Pinpoint the cell where the given text exists, returning its (X, Y) midpoint coordinate. 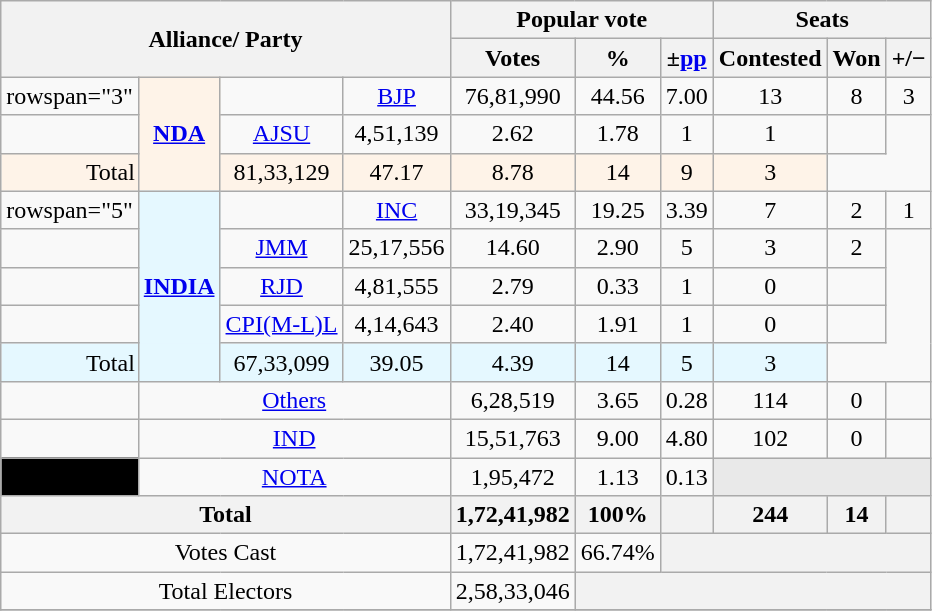
INC (396, 210)
1,95,472 (512, 477)
1.13 (618, 477)
Seats (822, 20)
76,81,990 (512, 96)
NDA (179, 134)
1.91 (618, 324)
47.17 (396, 172)
7 (770, 210)
rowspan="5" (70, 210)
4,14,643 (396, 324)
114 (770, 400)
Won (856, 58)
67,33,099 (282, 362)
39.05 (396, 362)
8.78 (512, 172)
Popular vote (582, 20)
+/− (908, 58)
8 (856, 96)
±pp (686, 58)
3.39 (686, 210)
RJD (282, 286)
44.56 (618, 96)
66.74% (618, 553)
2.62 (512, 134)
33,19,345 (512, 210)
CPI(M-L)L (282, 324)
81,33,129 (282, 172)
rowspan="3" (70, 96)
0.13 (686, 477)
IND (294, 438)
Votes (512, 58)
0.28 (686, 400)
244 (770, 515)
4.39 (512, 362)
Others (294, 400)
6,28,519 (512, 400)
NOTA (294, 477)
Total Electors (226, 591)
9.00 (618, 438)
2.40 (512, 324)
BJP (396, 96)
4.80 (686, 438)
INDIA (179, 286)
Votes Cast (226, 553)
7.00 (686, 96)
4,51,139 (396, 134)
JMM (282, 248)
2.90 (618, 248)
Alliance/ Party (226, 39)
102 (770, 438)
Contested (770, 58)
13 (770, 96)
2.79 (512, 286)
100% (618, 515)
1.78 (618, 134)
% (618, 58)
0.33 (618, 286)
14.60 (512, 248)
19.25 (618, 210)
AJSU (282, 134)
4,81,555 (396, 286)
2,58,33,046 (512, 591)
15,51,763 (512, 438)
3.65 (618, 400)
9 (686, 172)
25,17,556 (396, 248)
